Scan for the cell matching the given text and deliver its [X, Y] coordinate at center. 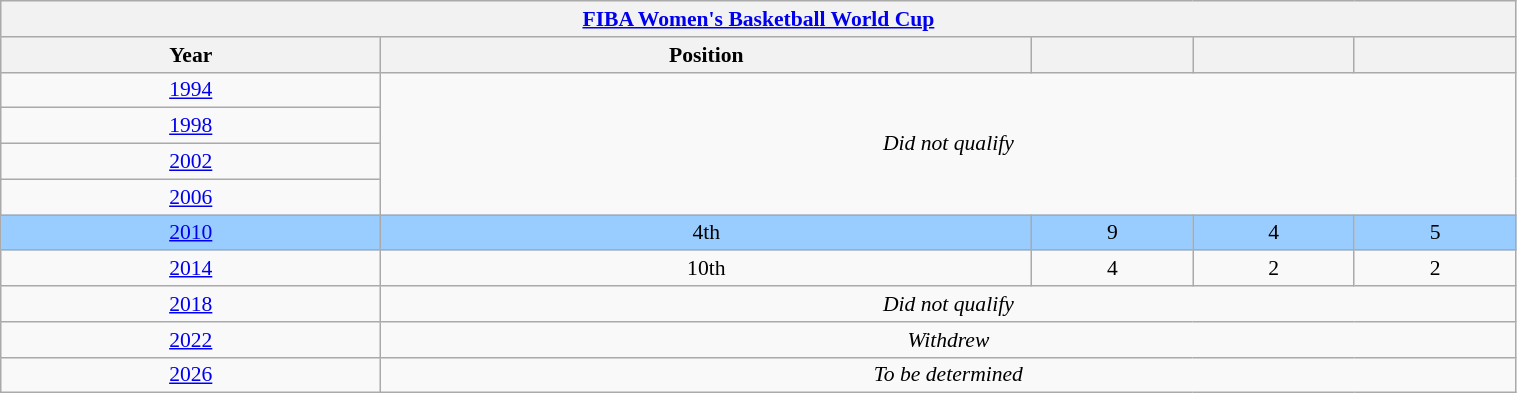
1994 [191, 90]
2026 [191, 375]
2006 [191, 197]
FIBA Women's Basketball World Cup [758, 19]
Year [191, 55]
10th [706, 269]
Position [706, 55]
2018 [191, 304]
2014 [191, 269]
5 [1435, 233]
4th [706, 233]
To be determined [948, 375]
2010 [191, 233]
2002 [191, 162]
2022 [191, 340]
9 [1112, 233]
Withdrew [948, 340]
1998 [191, 126]
